Find where the given text appears and provide that cell's center as (X, Y) coordinate. 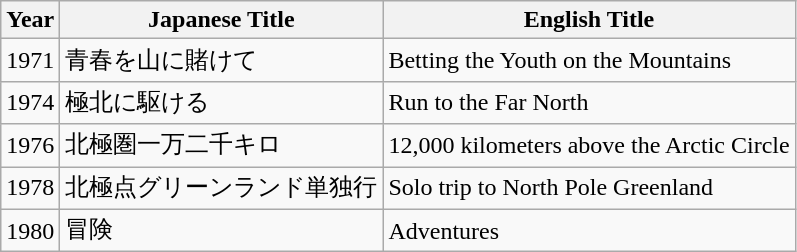
English Title (589, 20)
Betting the Youth on the Mountains (589, 60)
北極圏一万二千キロ (222, 146)
12,000 kilometers above the Arctic Circle (589, 146)
1971 (30, 60)
極北に駆ける (222, 102)
Year (30, 20)
Solo trip to North Pole Greenland (589, 188)
Adventures (589, 230)
1974 (30, 102)
青春を山に賭けて (222, 60)
1980 (30, 230)
北極点グリーンランド単独行 (222, 188)
1978 (30, 188)
冒険 (222, 230)
Run to the Far North (589, 102)
1976 (30, 146)
Japanese Title (222, 20)
